Identify which cell holds the provided text, then report its [x, y] central coordinate. 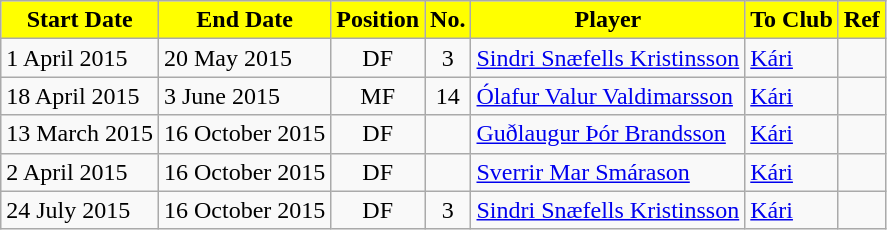
2 April 2015 [80, 172]
Guðlaugur Þór Brandsson [608, 134]
Player [608, 20]
Ólafur Valur Valdimarsson [608, 96]
3 June 2015 [244, 96]
1 April 2015 [80, 58]
13 March 2015 [80, 134]
20 May 2015 [244, 58]
14 [448, 96]
No. [448, 20]
Start Date [80, 20]
24 July 2015 [80, 210]
Sverrir Mar Smárason [608, 172]
Position [378, 20]
18 April 2015 [80, 96]
End Date [244, 20]
MF [378, 96]
To Club [792, 20]
Ref [862, 20]
